Identify which cell holds the provided text, then report its [x, y] central coordinate. 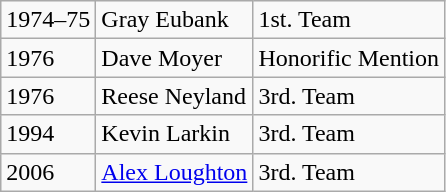
Dave Moyer [174, 58]
Honorific Mention [349, 58]
Reese Neyland [174, 96]
Gray Eubank [174, 20]
Alex Loughton [174, 172]
2006 [48, 172]
1994 [48, 134]
1st. Team [349, 20]
Kevin Larkin [174, 134]
1974–75 [48, 20]
